Pinpoint the cell where the given text exists, returning its [x, y] midpoint coordinate. 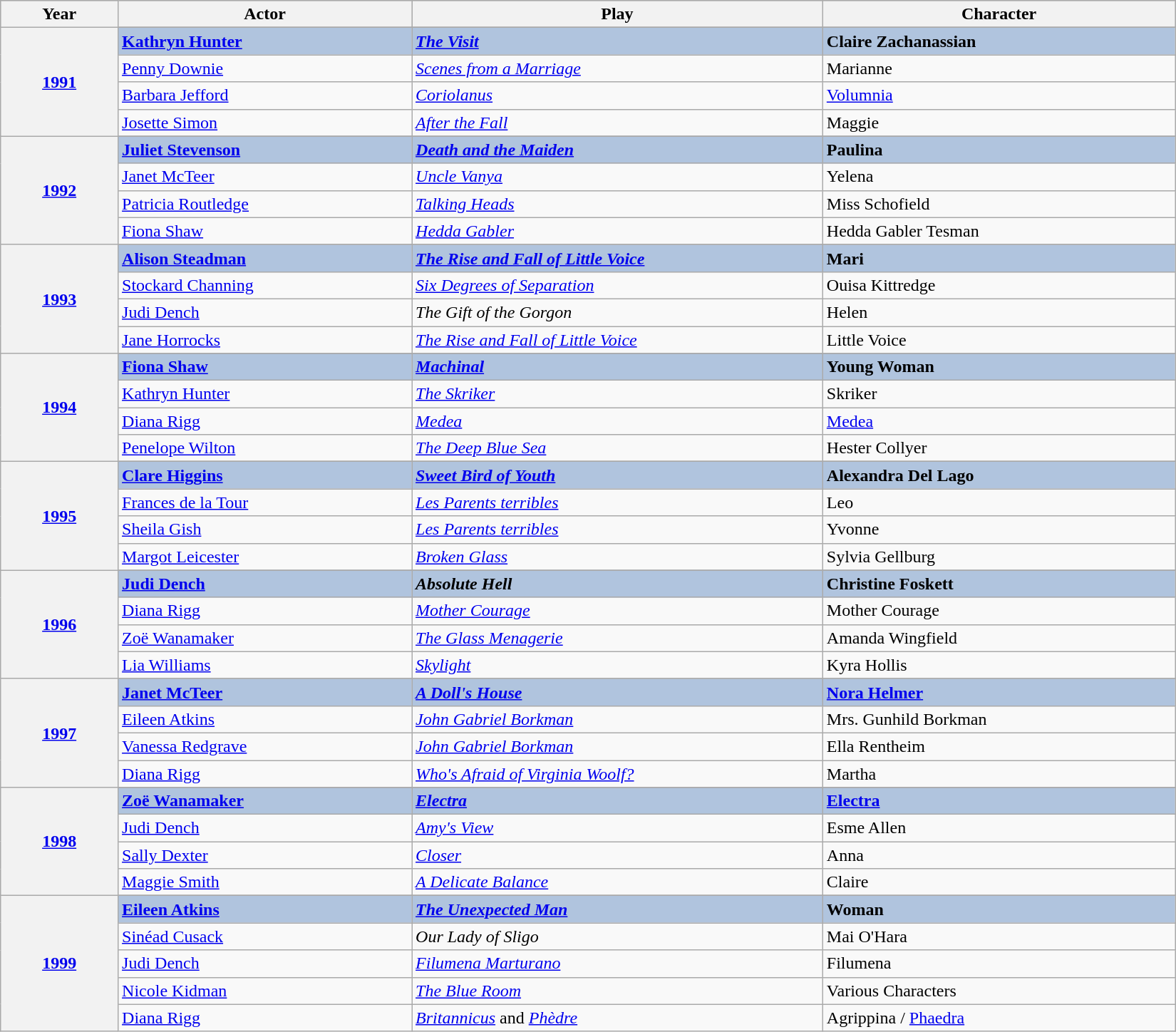
Play [617, 14]
Penny Downie [265, 68]
Patricia Routledge [265, 204]
Closer [617, 855]
Broken Glass [617, 557]
A Doll's House [617, 692]
Amanda Wingfield [999, 638]
A Delicate Balance [617, 882]
Absolute Hell [617, 584]
Uncle Vanya [617, 177]
Hedda Gabler Tesman [999, 231]
Machinal [617, 367]
Sally Dexter [265, 855]
Clare Higgins [265, 475]
1992 [60, 190]
1997 [60, 733]
Mari [999, 258]
Josette Simon [265, 123]
1996 [60, 624]
Juliet Stevenson [265, 150]
1999 [60, 964]
Jane Horrocks [265, 340]
Hedda Gabler [617, 231]
Sweet Bird of Youth [617, 475]
Actor [265, 14]
Martha [999, 773]
Mai O'Hara [999, 936]
The Gift of the Gorgon [617, 312]
Barbara Jefford [265, 96]
Sinéad Cusack [265, 936]
Talking Heads [617, 204]
Yvonne [999, 530]
Death and the Maiden [617, 150]
Ouisa Kittredge [999, 285]
Anna [999, 855]
Young Woman [999, 367]
After the Fall [617, 123]
Esme Allen [999, 828]
Scenes from a Marriage [617, 68]
Ella Rentheim [999, 746]
Various Characters [999, 991]
The Unexpected Man [617, 909]
Sylvia Gellburg [999, 557]
Who's Afraid of Virginia Woolf? [617, 773]
Margot Leicester [265, 557]
Christine Foskett [999, 584]
Alison Steadman [265, 258]
Nicole Kidman [265, 991]
Six Degrees of Separation [617, 285]
1991 [60, 82]
Amy's View [617, 828]
Woman [999, 909]
Lia Williams [265, 665]
Helen [999, 312]
Character [999, 14]
1995 [60, 516]
Leo [999, 502]
Claire [999, 882]
Vanessa Redgrave [265, 746]
Hester Collyer [999, 448]
Skriker [999, 394]
1993 [60, 299]
Maggie [999, 123]
Agrippina / Phaedra [999, 1018]
The Deep Blue Sea [617, 448]
Claire Zachanassian [999, 41]
Filumena Marturano [617, 964]
Mrs. Gunhild Borkman [999, 719]
The Visit [617, 41]
Alexandra Del Lago [999, 475]
Frances de la Tour [265, 502]
Coriolanus [617, 96]
Paulina [999, 150]
Our Lady of Sligo [617, 936]
1998 [60, 842]
Skylight [617, 665]
Filumena [999, 964]
Maggie Smith [265, 882]
The Blue Room [617, 991]
Volumnia [999, 96]
1994 [60, 408]
Yelena [999, 177]
Kyra Hollis [999, 665]
Nora Helmer [999, 692]
Little Voice [999, 340]
Year [60, 14]
The Glass Menagerie [617, 638]
Miss Schofield [999, 204]
Penelope Wilton [265, 448]
Marianne [999, 68]
The Skriker [617, 394]
Britannicus and Phèdre [617, 1018]
Sheila Gish [265, 530]
Stockard Channing [265, 285]
